Pinpoint the cell where the given text exists, returning its [x, y] midpoint coordinate. 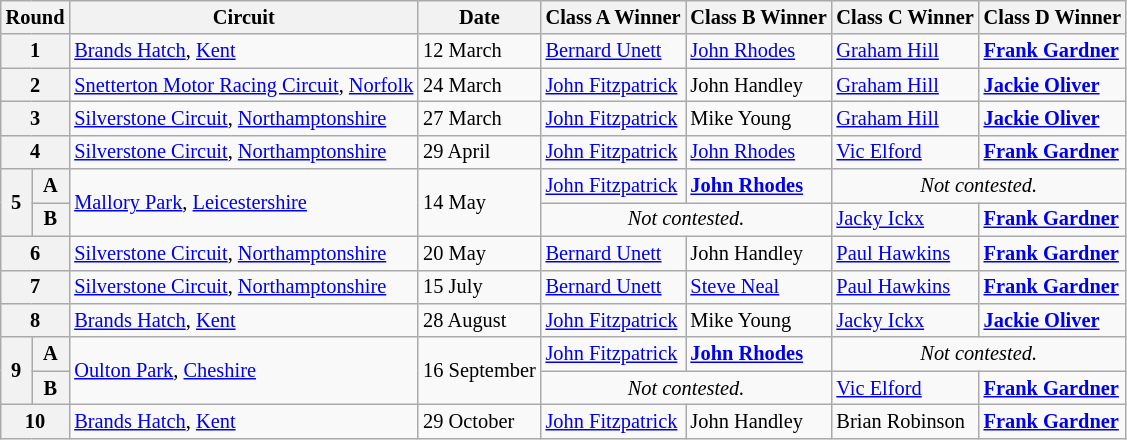
27 March [479, 118]
2 [36, 85]
7 [36, 287]
14 May [479, 202]
Brian Robinson [906, 421]
10 [36, 421]
29 October [479, 421]
Class B Winner [759, 17]
6 [36, 253]
Class C Winner [906, 17]
Mallory Park, Leicestershire [244, 202]
Round [36, 17]
1 [36, 51]
20 May [479, 253]
15 July [479, 287]
Circuit [244, 17]
28 August [479, 320]
8 [36, 320]
4 [36, 152]
Class A Winner [614, 17]
29 April [479, 152]
9 [16, 370]
Class D Winner [1052, 17]
Steve Neal [759, 287]
16 September [479, 370]
Date [479, 17]
3 [36, 118]
Oulton Park, Cheshire [244, 370]
5 [16, 202]
24 March [479, 85]
12 March [479, 51]
Snetterton Motor Racing Circuit, Norfolk [244, 85]
